From the cell containing the given text, extract its center point as [x, y] coordinate. 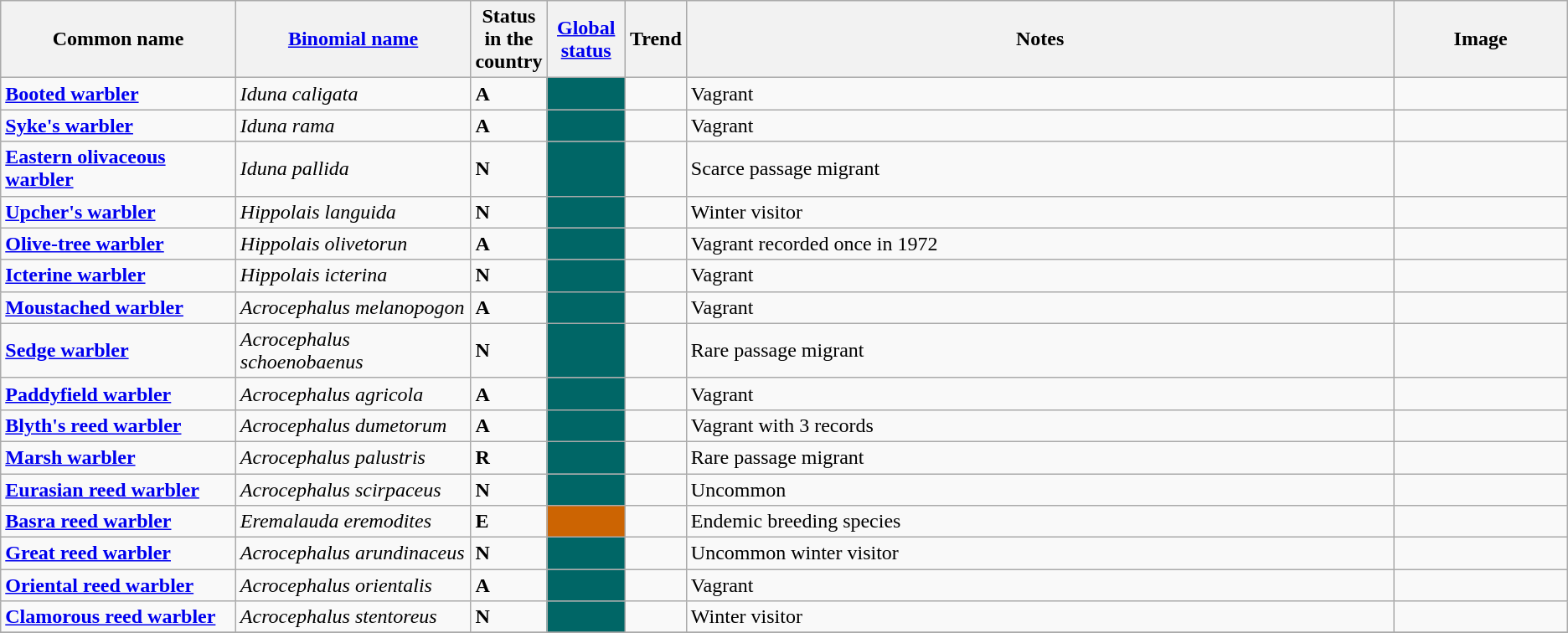
Oriental reed warbler [119, 585]
Syke's warbler [119, 126]
Acrocephalus arundinaceus [353, 553]
E [509, 522]
Great reed warbler [119, 553]
R [509, 457]
Acrocephalus scirpaceus [353, 490]
Sedge warbler [119, 350]
Acrocephalus schoenobaenus [353, 350]
Hippolais languida [353, 212]
Scarce passage migrant [1040, 169]
Image [1481, 39]
Iduna rama [353, 126]
Upcher's warbler [119, 212]
Clamorous reed warbler [119, 617]
Uncommon winter visitor [1040, 553]
Olive-tree warbler [119, 244]
Hippolais olivetorun [353, 244]
Acrocephalus melanopogon [353, 307]
Hippolais icterina [353, 275]
Uncommon [1040, 490]
Iduna caligata [353, 94]
Common name [119, 39]
Vagrant recorded once in 1972 [1040, 244]
Acrocephalus orientalis [353, 585]
Marsh warbler [119, 457]
Moustached warbler [119, 307]
Notes [1040, 39]
Binomial name [353, 39]
Trend [655, 39]
Blyth's reed warbler [119, 425]
Eremalauda eremodites [353, 522]
Global status [586, 39]
Iduna pallida [353, 169]
Booted warbler [119, 94]
Acrocephalus dumetorum [353, 425]
Paddyfield warbler [119, 394]
Acrocephalus agricola [353, 394]
Endemic breeding species [1040, 522]
Eastern olivaceous warbler [119, 169]
Eurasian reed warbler [119, 490]
Basra reed warbler [119, 522]
Vagrant with 3 records [1040, 425]
Acrocephalus palustris [353, 457]
Acrocephalus stentoreus [353, 617]
Status in the country [509, 39]
Icterine warbler [119, 275]
